Find where the given text appears and provide that cell's center as [X, Y] coordinate. 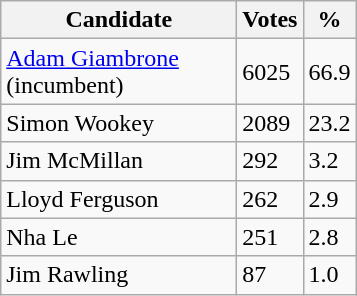
Jim McMillan [119, 161]
Simon Wookey [119, 123]
292 [270, 161]
262 [270, 199]
66.9 [330, 72]
2.8 [330, 237]
Lloyd Ferguson [119, 199]
Jim Rawling [119, 275]
Candidate [119, 20]
Adam Giambrone (incumbent) [119, 72]
Nha Le [119, 237]
2089 [270, 123]
1.0 [330, 275]
% [330, 20]
6025 [270, 72]
Votes [270, 20]
251 [270, 237]
3.2 [330, 161]
23.2 [330, 123]
2.9 [330, 199]
87 [270, 275]
